Output the [x, y] coordinate of the center of the cell containing the given text.  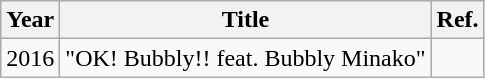
"OK! Bubbly!! feat. Bubbly Minako" [246, 58]
2016 [30, 58]
Year [30, 20]
Title [246, 20]
Ref. [458, 20]
